Provide the (X, Y) coordinate of the cell's center where the given text is located.  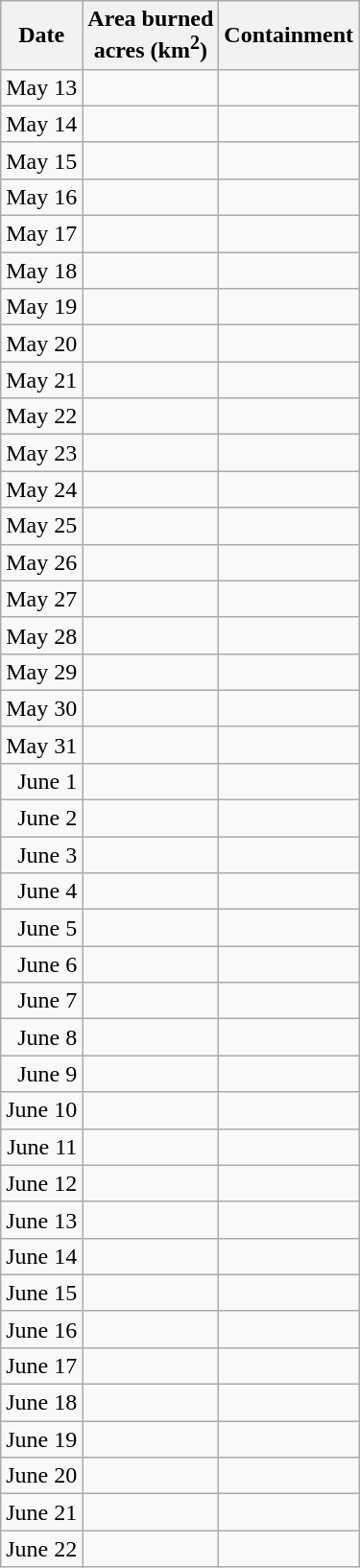
June 5 (42, 928)
May 22 (42, 416)
June 14 (42, 1256)
May 29 (42, 672)
June 18 (42, 1403)
May 21 (42, 380)
May 20 (42, 344)
May 25 (42, 526)
June 11 (42, 1147)
May 23 (42, 453)
June 20 (42, 1476)
June 8 (42, 1037)
May 24 (42, 489)
May 28 (42, 635)
June 4 (42, 891)
May 15 (42, 160)
June 13 (42, 1220)
Containment (289, 36)
May 27 (42, 599)
May 18 (42, 271)
June 16 (42, 1329)
May 19 (42, 307)
June 9 (42, 1074)
June 12 (42, 1183)
June 15 (42, 1293)
June 22 (42, 1549)
June 6 (42, 964)
May 30 (42, 708)
June 2 (42, 819)
May 17 (42, 234)
May 13 (42, 87)
June 17 (42, 1366)
June 3 (42, 855)
June 7 (42, 1001)
Date (42, 36)
May 16 (42, 197)
May 31 (42, 745)
June 19 (42, 1439)
May 26 (42, 562)
June 10 (42, 1110)
May 14 (42, 124)
Area burnedacres (km2) (151, 36)
June 1 (42, 781)
June 21 (42, 1512)
